Pinpoint the cell where the given text exists, returning its [x, y] midpoint coordinate. 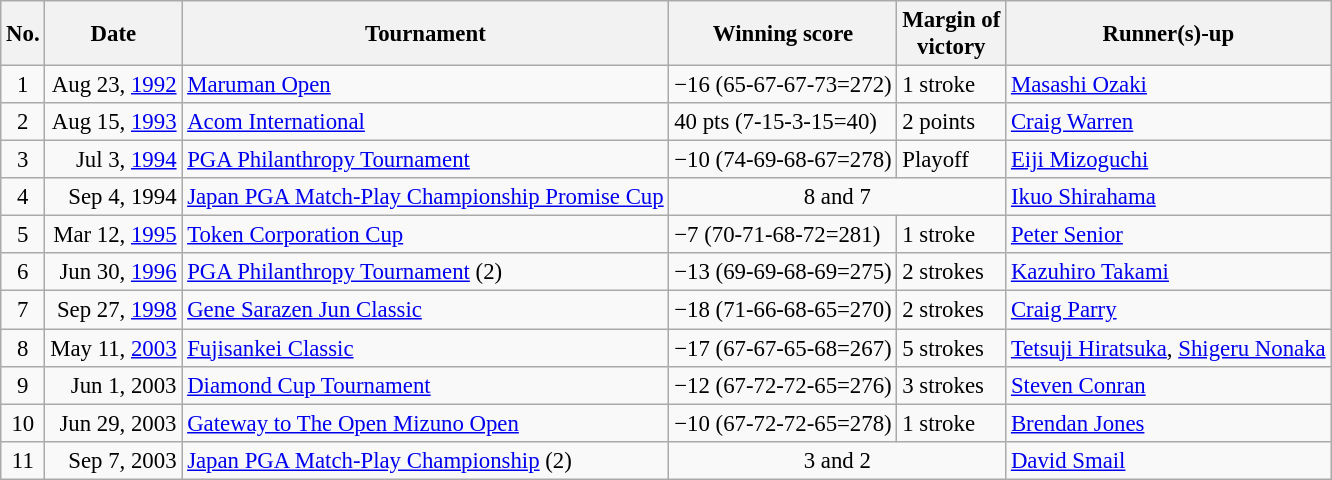
Acom International [426, 122]
Eiji Mizoguchi [1168, 160]
4 [23, 197]
Margin ofvictory [952, 34]
−10 (74-69-68-67=278) [783, 160]
8 [23, 348]
Token Corporation Cup [426, 235]
3 [23, 160]
Gateway to The Open Mizuno Open [426, 423]
Craig Warren [1168, 122]
2 [23, 122]
Peter Senior [1168, 235]
Diamond Cup Tournament [426, 385]
1 [23, 85]
Runner(s)-up [1168, 34]
Playoff [952, 160]
10 [23, 423]
May 11, 2003 [114, 348]
Sep 4, 1994 [114, 197]
Fujisankei Classic [426, 348]
Date [114, 34]
7 [23, 310]
Jul 3, 1994 [114, 160]
Ikuo Shirahama [1168, 197]
Mar 12, 1995 [114, 235]
3 and 2 [838, 460]
−12 (67-72-72-65=276) [783, 385]
Kazuhiro Takami [1168, 273]
Gene Sarazen Jun Classic [426, 310]
−7 (70-71-68-72=281) [783, 235]
5 strokes [952, 348]
−10 (67-72-72-65=278) [783, 423]
Jun 30, 1996 [114, 273]
Brendan Jones [1168, 423]
−13 (69-69-68-69=275) [783, 273]
Sep 27, 1998 [114, 310]
Masashi Ozaki [1168, 85]
Steven Conran [1168, 385]
Jun 29, 2003 [114, 423]
9 [23, 385]
−18 (71-66-68-65=270) [783, 310]
Aug 15, 1993 [114, 122]
6 [23, 273]
PGA Philanthropy Tournament (2) [426, 273]
Jun 1, 2003 [114, 385]
David Smail [1168, 460]
11 [23, 460]
Maruman Open [426, 85]
Aug 23, 1992 [114, 85]
5 [23, 235]
Tournament [426, 34]
3 strokes [952, 385]
−17 (67-67-65-68=267) [783, 348]
Craig Parry [1168, 310]
−16 (65-67-67-73=272) [783, 85]
8 and 7 [838, 197]
Sep 7, 2003 [114, 460]
2 points [952, 122]
Winning score [783, 34]
40 pts (7-15-3-15=40) [783, 122]
Japan PGA Match-Play Championship (2) [426, 460]
Japan PGA Match-Play Championship Promise Cup [426, 197]
PGA Philanthropy Tournament [426, 160]
Tetsuji Hiratsuka, Shigeru Nonaka [1168, 348]
No. [23, 34]
